Return the [x, y] coordinate for the center point of the cell that contains the specified text.  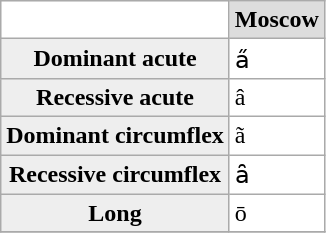
Long [116, 213]
ã [276, 135]
Recessive acute [116, 97]
Dominant acute [116, 59]
a̋ [276, 59]
ō [276, 213]
â [276, 97]
Recessive circumflex [116, 174]
Moscow [276, 20]
Dominant circumflex [116, 135]
ȃ [276, 174]
